Determine the [X, Y] coordinate at the center of the cell enclosing the given text.  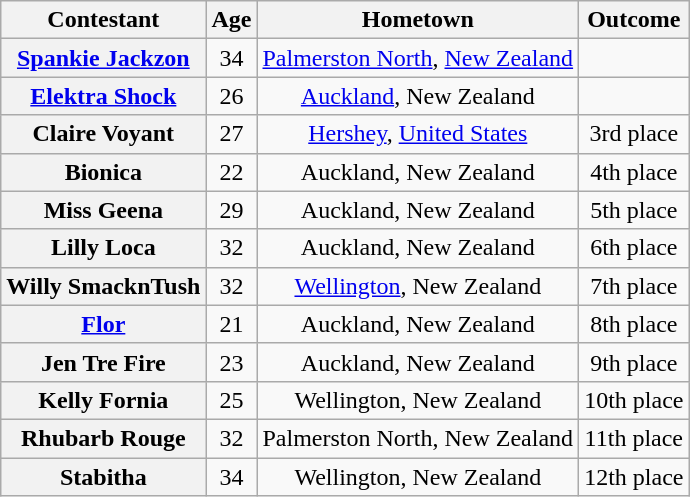
27 [232, 134]
Willy SmacknTush [104, 286]
29 [232, 210]
22 [232, 172]
11th place [634, 438]
Contestant [104, 20]
21 [232, 324]
25 [232, 400]
4th place [634, 172]
Elektra Shock [104, 96]
Jen Tre Fire [104, 362]
Kelly Fornia [104, 400]
Stabitha [104, 477]
Spankie Jackzon [104, 58]
9th place [634, 362]
23 [232, 362]
Miss Geena [104, 210]
7th place [634, 286]
Outcome [634, 20]
8th place [634, 324]
Hometown [418, 20]
6th place [634, 248]
Lilly Loca [104, 248]
12th place [634, 477]
Flor [104, 324]
Claire Voyant [104, 134]
26 [232, 96]
5th place [634, 210]
3rd place [634, 134]
Bionica [104, 172]
Rhubarb Rouge [104, 438]
10th place [634, 400]
Age [232, 20]
Hershey, United States [418, 134]
